Detect which cell encompasses the target text, then output its [X, Y] center coordinate. 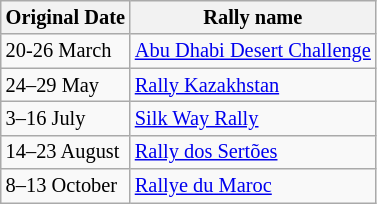
Rally dos Sertões [253, 152]
Silk Way Rally [253, 118]
3–16 July [66, 118]
14–23 August [66, 152]
Original Date [66, 17]
Rally name [253, 17]
Rally Kazakhstan [253, 85]
24–29 May [66, 85]
Rallye du Maroc [253, 186]
8–13 October [66, 186]
Abu Dhabi Desert Challenge [253, 51]
20-26 March [66, 51]
